Scan for the cell matching the given text and deliver its [x, y] coordinate at center. 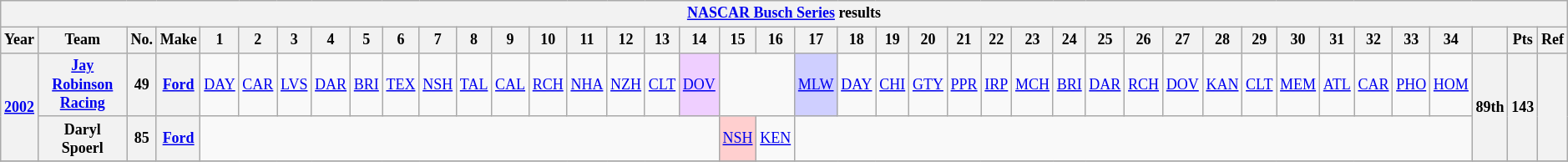
143 [1523, 107]
No. [142, 40]
4 [331, 40]
20 [928, 40]
Ref [1553, 40]
25 [1105, 40]
29 [1259, 40]
7 [438, 40]
24 [1069, 40]
16 [776, 40]
32 [1373, 40]
NHA [587, 84]
Jay Robinson Racing [82, 84]
85 [142, 139]
14 [699, 40]
89th [1490, 107]
18 [857, 40]
Daryl Spoerl [82, 139]
HOM [1451, 84]
23 [1033, 40]
15 [738, 40]
33 [1411, 40]
10 [548, 40]
17 [817, 40]
NASCAR Busch Series results [784, 13]
49 [142, 84]
GTY [928, 84]
22 [997, 40]
KEN [776, 139]
MCH [1033, 84]
NZH [626, 84]
28 [1222, 40]
Make [179, 40]
12 [626, 40]
26 [1144, 40]
34 [1451, 40]
KAN [1222, 84]
21 [964, 40]
30 [1298, 40]
TAL [473, 84]
9 [511, 40]
PPR [964, 84]
19 [893, 40]
TEX [401, 84]
6 [401, 40]
IRP [997, 84]
MEM [1298, 84]
5 [366, 40]
CHI [893, 84]
CAL [511, 84]
2002 [20, 107]
MLW [817, 84]
13 [661, 40]
27 [1182, 40]
11 [587, 40]
LVS [294, 84]
8 [473, 40]
Team [82, 40]
Year [20, 40]
Pts [1523, 40]
31 [1337, 40]
1 [220, 40]
3 [294, 40]
ATL [1337, 84]
2 [258, 40]
PHO [1411, 84]
